Capture the cell that displays the provided text and extract its (X, Y) central coordinate. 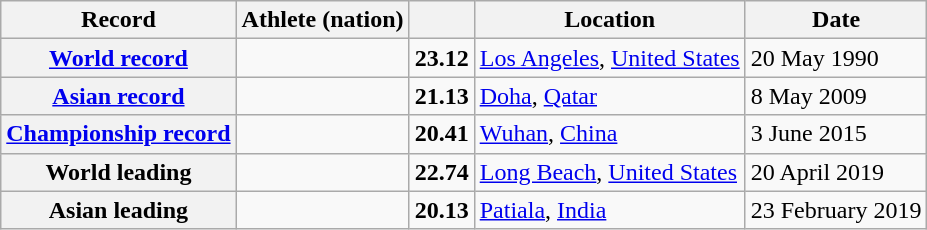
World record (118, 58)
Wuhan, China (610, 134)
3 June 2015 (836, 134)
Los Angeles, United States (610, 58)
Record (118, 20)
23.12 (442, 58)
21.13 (442, 96)
23 February 2019 (836, 210)
Date (836, 20)
22.74 (442, 172)
Location (610, 20)
Long Beach, United States (610, 172)
20 April 2019 (836, 172)
20 May 1990 (836, 58)
20.13 (442, 210)
Doha, Qatar (610, 96)
Patiala, India (610, 210)
20.41 (442, 134)
Athlete (nation) (322, 20)
Championship record (118, 134)
8 May 2009 (836, 96)
Asian record (118, 96)
Asian leading (118, 210)
World leading (118, 172)
